Detect which cell encompasses the target text, then output its (x, y) center coordinate. 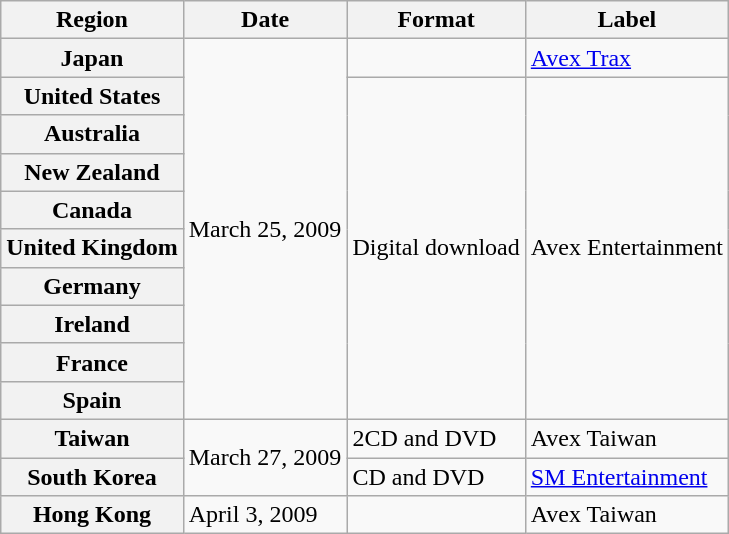
2CD and DVD (436, 438)
SM Entertainment (626, 477)
March 27, 2009 (265, 457)
March 25, 2009 (265, 230)
April 3, 2009 (265, 515)
United States (92, 96)
Format (436, 20)
South Korea (92, 477)
Germany (92, 286)
Avex Entertainment (626, 248)
New Zealand (92, 172)
Spain (92, 400)
CD and DVD (436, 477)
Japan (92, 58)
United Kingdom (92, 248)
Region (92, 20)
Avex Trax (626, 58)
Canada (92, 210)
France (92, 362)
Australia (92, 134)
Taiwan (92, 438)
Digital download (436, 248)
Label (626, 20)
Hong Kong (92, 515)
Ireland (92, 324)
Date (265, 20)
